Extract the [X, Y] coordinate from the center of the cell holding the provided text.  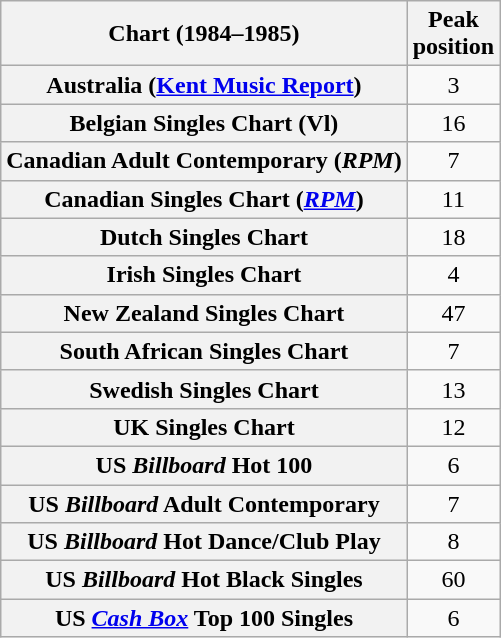
Irish Singles Chart [204, 275]
4 [453, 275]
60 [453, 580]
12 [453, 427]
US Billboard Hot Dance/Club Play [204, 542]
16 [453, 123]
Belgian Singles Chart (Vl) [204, 123]
US Billboard Hot Black Singles [204, 580]
8 [453, 542]
US Cash Box Top 100 Singles [204, 618]
Swedish Singles Chart [204, 389]
US Billboard Hot 100 [204, 465]
South African Singles Chart [204, 351]
Dutch Singles Chart [204, 237]
Australia (Kent Music Report) [204, 85]
UK Singles Chart [204, 427]
US Billboard Adult Contemporary [204, 503]
Canadian Singles Chart (RPM) [204, 199]
11 [453, 199]
18 [453, 237]
47 [453, 313]
New Zealand Singles Chart [204, 313]
Peakposition [453, 34]
Chart (1984–1985) [204, 34]
13 [453, 389]
3 [453, 85]
Canadian Adult Contemporary (RPM) [204, 161]
